Identify which cell holds the provided text, then report its (X, Y) central coordinate. 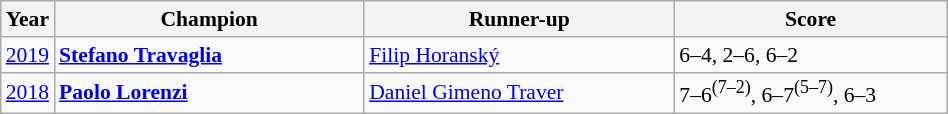
Year (28, 19)
7–6(7–2), 6–7(5–7), 6–3 (810, 92)
Runner-up (519, 19)
2018 (28, 92)
Filip Horanský (519, 55)
Paolo Lorenzi (209, 92)
Score (810, 19)
6–4, 2–6, 6–2 (810, 55)
Stefano Travaglia (209, 55)
2019 (28, 55)
Champion (209, 19)
Daniel Gimeno Traver (519, 92)
